Detect which cell encompasses the target text, then output its (x, y) center coordinate. 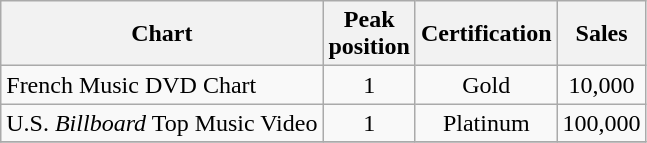
French Music DVD Chart (162, 85)
Chart (162, 34)
Certification (486, 34)
Platinum (486, 123)
Gold (486, 85)
Peakposition (369, 34)
100,000 (602, 123)
10,000 (602, 85)
Sales (602, 34)
U.S. Billboard Top Music Video (162, 123)
